Scan for the cell matching the given text and deliver its (X, Y) coordinate at center. 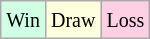
Win (24, 20)
Loss (126, 20)
Draw (72, 20)
